For the text-containing cell, return its midpoint in [X, Y] coordinate format. 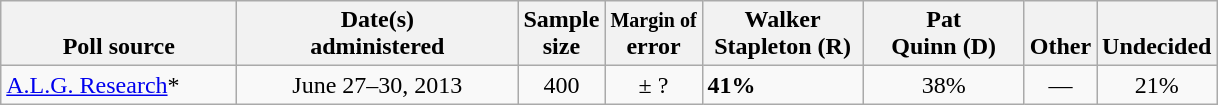
PatQuinn (D) [944, 34]
Other [1060, 34]
— [1060, 85]
June 27–30, 2013 [378, 85]
41% [782, 85]
21% [1157, 85]
Poll source [119, 34]
A.L.G. Research* [119, 85]
Margin oferror [654, 34]
Samplesize [562, 34]
WalkerStapleton (R) [782, 34]
± ? [654, 85]
38% [944, 85]
Undecided [1157, 34]
400 [562, 85]
Date(s)administered [378, 34]
